For the text-containing cell, return its midpoint in (x, y) coordinate format. 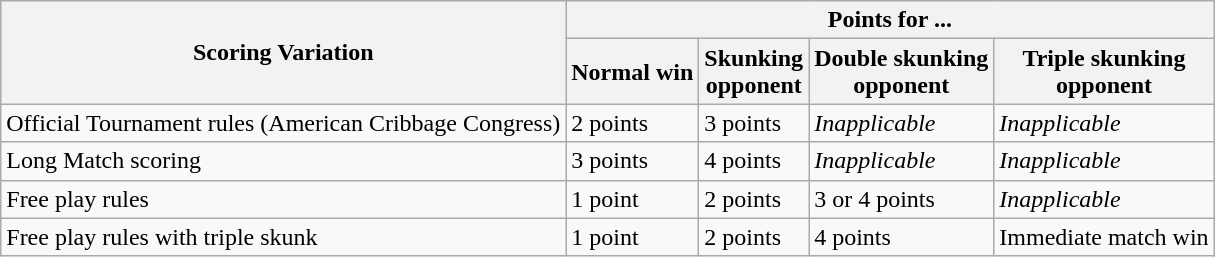
Free play rules (284, 199)
Double skunkingopponent (902, 72)
Free play rules with triple skunk (284, 237)
Scoring Variation (284, 52)
Immediate match win (1104, 237)
3 or 4 points (902, 199)
Points for ... (890, 20)
Long Match scoring (284, 161)
Triple skunkingopponent (1104, 72)
Skunkingopponent (754, 72)
Normal win (632, 72)
Official Tournament rules (American Cribbage Congress) (284, 123)
